Scan for the cell matching the given text and deliver its (x, y) coordinate at center. 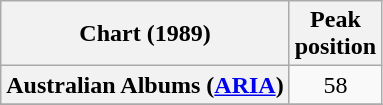
Chart (1989) (145, 34)
Australian Albums (ARIA) (145, 85)
Peakposition (335, 34)
58 (335, 85)
